Extract the (X, Y) coordinate from the center of the cell holding the provided text.  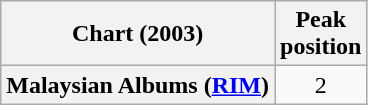
Chart (2003) (138, 34)
Peakposition (321, 34)
2 (321, 85)
Malaysian Albums (RIM) (138, 85)
